Return the [X, Y] coordinate for the center point of the cell that contains the specified text.  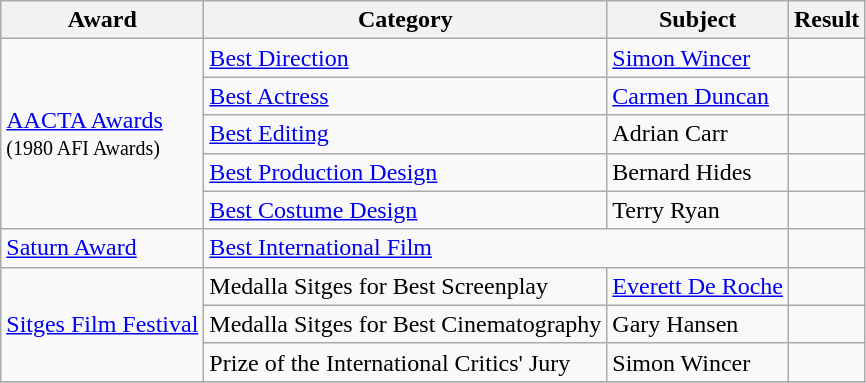
Gary Hansen [698, 324]
Award [102, 20]
Best Actress [406, 96]
Best Direction [406, 58]
Terry Ryan [698, 210]
Bernard Hides [698, 172]
Best Editing [406, 134]
Best Production Design [406, 172]
Category [406, 20]
Adrian Carr [698, 134]
Medalla Sitges for Best Cinematography [406, 324]
Medalla Sitges for Best Screenplay [406, 286]
Best International Film [496, 248]
Carmen Duncan [698, 96]
Prize of the International Critics' Jury [406, 362]
Sitges Film Festival [102, 324]
Best Costume Design [406, 210]
Everett De Roche [698, 286]
Subject [698, 20]
Result [826, 20]
AACTA Awards(1980 AFI Awards) [102, 134]
Saturn Award [102, 248]
